Return [x, y] of the center of cell containing provided text 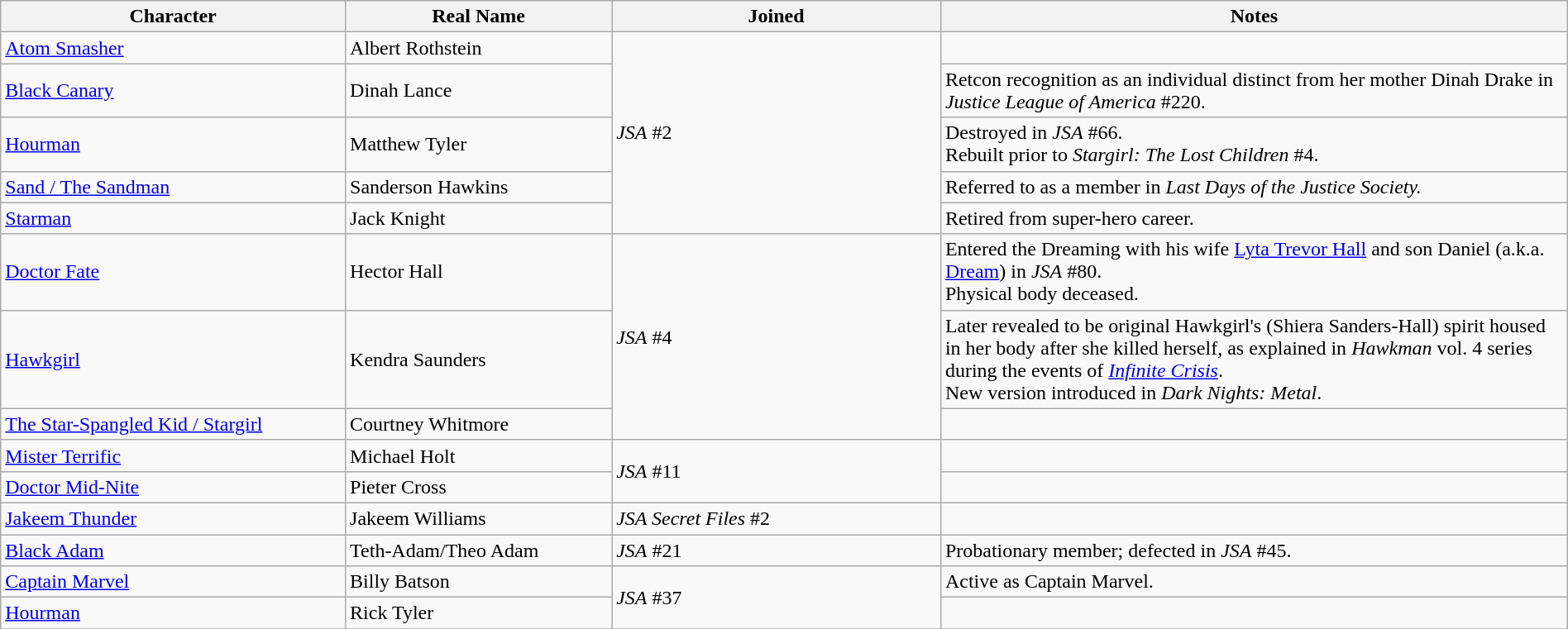
JSA #21 [777, 550]
Teth-Adam/Theo Adam [479, 550]
Captain Marvel [174, 582]
JSA #2 [777, 133]
Active as Captain Marvel. [1254, 582]
Black Adam [174, 550]
Jakeem Williams [479, 518]
Probationary member; defected in JSA #45. [1254, 550]
Hector Hall [479, 272]
Doctor Fate [174, 272]
JSA #4 [777, 337]
Jack Knight [479, 218]
Sanderson Hawkins [479, 187]
Referred to as a member in Last Days of the Justice Society. [1254, 187]
JSA Secret Files #2 [777, 518]
Character [174, 17]
The Star-Spangled Kid / Stargirl [174, 424]
Michael Holt [479, 455]
Real Name [479, 17]
Dinah Lance [479, 91]
Pieter Cross [479, 487]
JSA #37 [777, 598]
Black Canary [174, 91]
Joined [777, 17]
Notes [1254, 17]
Sand / The Sandman [174, 187]
Doctor Mid-Nite [174, 487]
Atom Smasher [174, 48]
Retcon recognition as an individual distinct from her mother Dinah Drake in Justice League of America #220. [1254, 91]
Jakeem Thunder [174, 518]
Rick Tyler [479, 613]
Mister Terrific [174, 455]
Starman [174, 218]
Billy Batson [479, 582]
Destroyed in JSA #66.Rebuilt prior to Stargirl: The Lost Children #4. [1254, 144]
Kendra Saunders [479, 359]
JSA #11 [777, 471]
Courtney Whitmore [479, 424]
Retired from super-hero career. [1254, 218]
Matthew Tyler [479, 144]
Hawkgirl [174, 359]
Albert Rothstein [479, 48]
Entered the Dreaming with his wife Lyta Trevor Hall and son Daniel (a.k.a. Dream) in JSA #80.Physical body deceased. [1254, 272]
